Provide the [X, Y] coordinate of the cell's center where the given text is located.  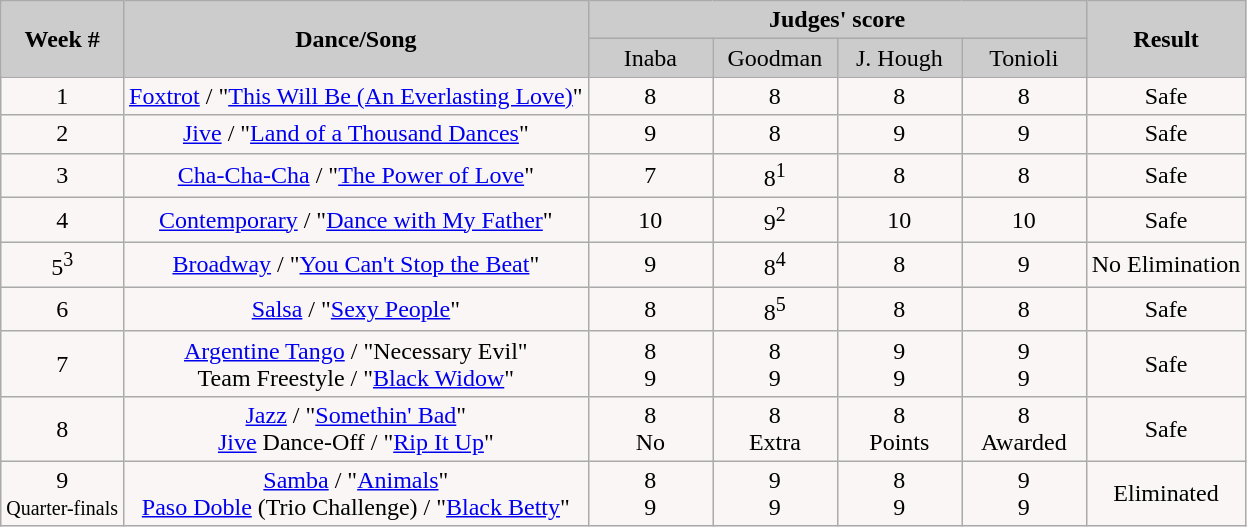
Jive / "Land of a Thousand Dances" [356, 134]
8Extra [775, 428]
6 [62, 310]
Judges' score [837, 20]
Jazz / "Somethin' Bad"Jive Dance-Off / "Rip It Up" [356, 428]
No Elimination [1166, 264]
4 [62, 220]
8No [650, 428]
Argentine Tango / "Necessary Evil"Team Freestyle / "Black Widow" [356, 364]
J. Hough [899, 58]
84 [775, 264]
Broadway / "You Can't Stop the Beat" [356, 264]
2 [62, 134]
Goodman [775, 58]
Eliminated [1166, 494]
Week # [62, 39]
Salsa / "Sexy People" [356, 310]
1 [62, 96]
9Quarter-finals [62, 494]
8Awarded [1024, 428]
Dance/Song [356, 39]
81 [775, 176]
85 [775, 310]
53 [62, 264]
Inaba [650, 58]
3 [62, 176]
Result [1166, 39]
Samba / "Animals"Paso Doble (Trio Challenge) / "Black Betty" [356, 494]
8Points [899, 428]
Contemporary / "Dance with My Father" [356, 220]
Tonioli [1024, 58]
Foxtrot / "This Will Be (An Everlasting Love)" [356, 96]
92 [775, 220]
Cha-Cha-Cha / "The Power of Love" [356, 176]
